Capture the cell that displays the provided text and extract its (X, Y) central coordinate. 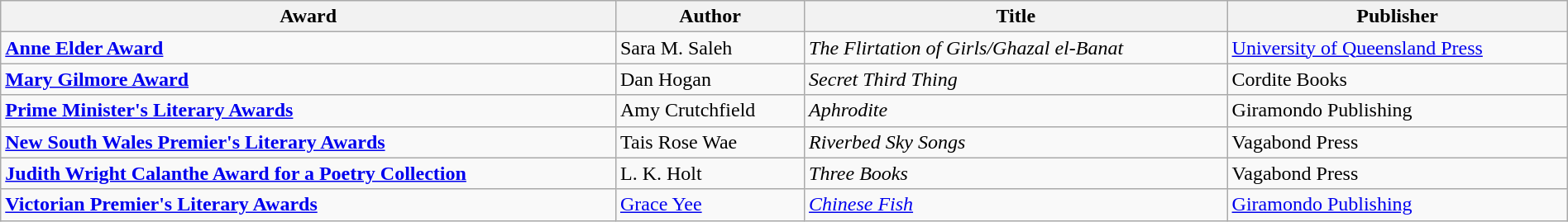
University of Queensland Press (1398, 48)
Publisher (1398, 17)
Mary Gilmore Award (308, 79)
Author (710, 17)
Victorian Premier's Literary Awards (308, 205)
Three Books (1016, 173)
Chinese Fish (1016, 205)
Tais Rose Wae (710, 142)
Grace Yee (710, 205)
L. K. Holt (710, 173)
Sara M. Saleh (710, 48)
Anne Elder Award (308, 48)
New South Wales Premier's Literary Awards (308, 142)
Award (308, 17)
Prime Minister's Literary Awards (308, 111)
Aphrodite (1016, 111)
Dan Hogan (710, 79)
Title (1016, 17)
Judith Wright Calanthe Award for a Poetry Collection (308, 173)
The Flirtation of Girls/Ghazal el-Banat (1016, 48)
Secret Third Thing (1016, 79)
Cordite Books (1398, 79)
Riverbed Sky Songs (1016, 142)
Amy Crutchfield (710, 111)
